For the text-containing cell, return its midpoint in (x, y) coordinate format. 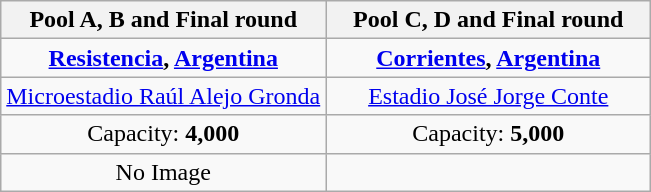
Microestadio Raúl Alejo Gronda (164, 96)
Resistencia, Argentina (164, 58)
Capacity: 5,000 (488, 134)
Capacity: 4,000 (164, 134)
Pool A, B and Final round (164, 20)
No Image (164, 172)
Corrientes, Argentina (488, 58)
Pool C, D and Final round (488, 20)
Estadio José Jorge Conte (488, 96)
